Determine the (x, y) coordinate at the center of the cell enclosing the given text.  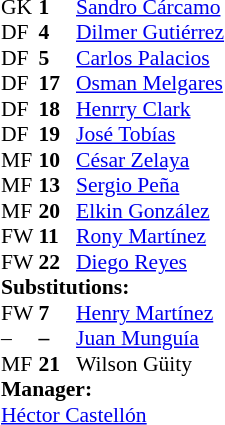
Rony Martínez (150, 237)
11 (57, 237)
4 (57, 33)
Manager: (112, 389)
José Tobías (150, 135)
21 (57, 364)
13 (57, 185)
20 (57, 211)
19 (57, 135)
18 (57, 109)
17 (57, 83)
Diego Reyes (150, 262)
7 (57, 313)
Juan Munguía (150, 339)
Henry Martínez (150, 313)
10 (57, 160)
Wilson Güity (150, 364)
5 (57, 58)
César Zelaya (150, 160)
Dilmer Gutiérrez (150, 33)
Henrry Clark (150, 109)
Osman Melgares (150, 83)
22 (57, 262)
Elkin González (150, 211)
Substitutions: (112, 287)
Sergio Peña (150, 185)
Carlos Palacios (150, 58)
